Return (X, Y) of the center of cell containing provided text 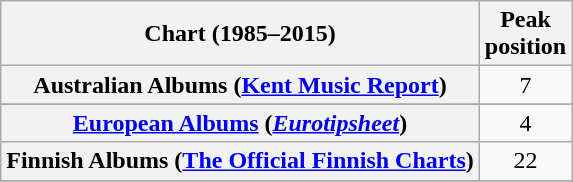
22 (525, 161)
Australian Albums (Kent Music Report) (240, 85)
4 (525, 123)
Finnish Albums (The Official Finnish Charts) (240, 161)
European Albums (Eurotipsheet) (240, 123)
Peakposition (525, 34)
Chart (1985–2015) (240, 34)
7 (525, 85)
